From the cell containing the given text, extract its center point as (x, y) coordinate. 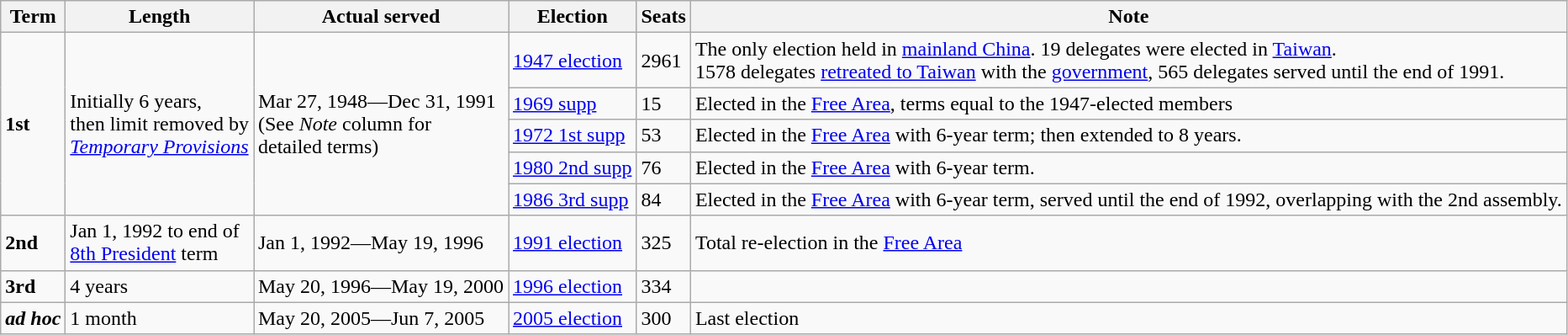
15 (663, 104)
Elected in the Free Area with 6-year term, served until the end of 1992, overlapping with the 2nd assembly. (1128, 199)
1st (34, 125)
Elected in the Free Area with 6-year term. (1128, 167)
Term (34, 17)
1986 3rd supp (573, 199)
53 (663, 136)
Length (160, 17)
334 (663, 286)
Elected in the Free Area, terms equal to the 1947-elected members (1128, 104)
May 20, 2005—Jun 7, 2005 (382, 318)
2961 (663, 61)
1 month (160, 318)
1991 election (573, 242)
325 (663, 242)
1980 2nd supp (573, 167)
1996 election (573, 286)
Election (573, 17)
1947 election (573, 61)
Jan 1, 1992—May 19, 1996 (382, 242)
1969 supp (573, 104)
Seats (663, 17)
300 (663, 318)
May 20, 1996—May 19, 2000 (382, 286)
Note (1128, 17)
1972 1st supp (573, 136)
Actual served (382, 17)
2005 election (573, 318)
ad hoc (34, 318)
Initially 6 years,then limit removed byTemporary Provisions (160, 125)
Last election (1128, 318)
3rd (34, 286)
Total re-election in the Free Area (1128, 242)
2nd (34, 242)
4 years (160, 286)
Mar 27, 1948—Dec 31, 1991(See Note column fordetailed terms) (382, 125)
76 (663, 167)
Elected in the Free Area with 6-year term; then extended to 8 years. (1128, 136)
Jan 1, 1992 to end of8th President term (160, 242)
84 (663, 199)
